Capture the cell that displays the provided text and extract its [X, Y] central coordinate. 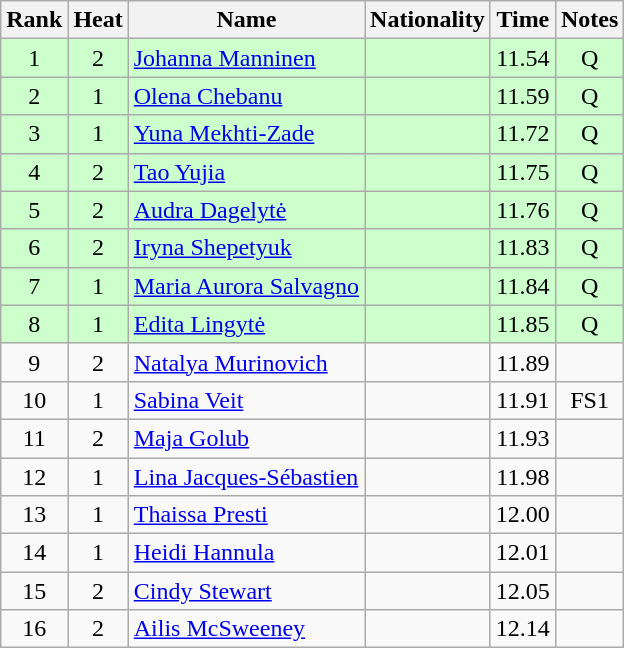
14 [34, 553]
9 [34, 362]
12 [34, 477]
11.72 [522, 134]
10 [34, 400]
Audra Dagelytė [246, 210]
Name [246, 20]
11.91 [522, 400]
11.85 [522, 324]
11.75 [522, 172]
11.59 [522, 96]
5 [34, 210]
Maja Golub [246, 438]
Notes [589, 20]
Maria Aurora Salvagno [246, 286]
11.93 [522, 438]
15 [34, 591]
12.14 [522, 629]
11.98 [522, 477]
11.83 [522, 248]
4 [34, 172]
FS1 [589, 400]
11.89 [522, 362]
3 [34, 134]
Heidi Hannula [246, 553]
Ailis McSweeney [246, 629]
Lina Jacques-Sébastien [246, 477]
13 [34, 515]
11 [34, 438]
11.76 [522, 210]
Rank [34, 20]
12.01 [522, 553]
Johanna Manninen [246, 58]
Natalya Murinovich [246, 362]
Tao Yujia [246, 172]
12.05 [522, 591]
11.54 [522, 58]
Thaissa Presti [246, 515]
8 [34, 324]
Heat [98, 20]
Cindy Stewart [246, 591]
11.84 [522, 286]
16 [34, 629]
Nationality [428, 20]
Yuna Mekhti-Zade [246, 134]
Edita Lingytė [246, 324]
Time [522, 20]
Iryna Shepetyuk [246, 248]
Sabina Veit [246, 400]
6 [34, 248]
7 [34, 286]
12.00 [522, 515]
Olena Chebanu [246, 96]
